Output the (x, y) coordinate of the center of the cell containing the given text.  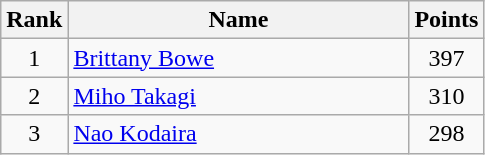
1 (34, 58)
Name (238, 20)
Points (446, 20)
3 (34, 134)
310 (446, 96)
Brittany Bowe (238, 58)
Rank (34, 20)
Miho Takagi (238, 96)
2 (34, 96)
397 (446, 58)
298 (446, 134)
Nao Kodaira (238, 134)
